Capture the cell that displays the provided text and extract its [x, y] central coordinate. 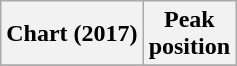
Chart (2017) [72, 34]
Peak position [189, 34]
